Capture the cell that displays the provided text and extract its [X, Y] central coordinate. 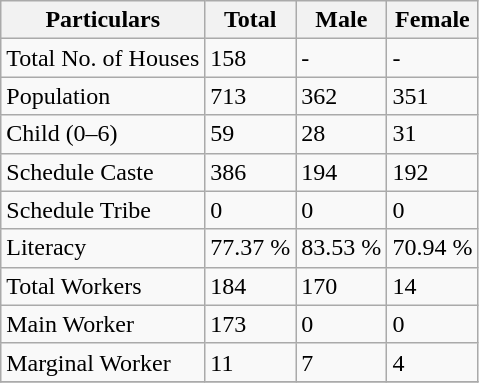
Population [103, 96]
77.37 % [250, 248]
28 [342, 134]
Total No. of Houses [103, 58]
31 [432, 134]
170 [342, 286]
362 [342, 96]
Marginal Worker [103, 362]
194 [342, 172]
713 [250, 96]
Total Workers [103, 286]
192 [432, 172]
11 [250, 362]
Schedule Caste [103, 172]
351 [432, 96]
173 [250, 324]
Male [342, 20]
386 [250, 172]
158 [250, 58]
59 [250, 134]
Particulars [103, 20]
14 [432, 286]
Schedule Tribe [103, 210]
Literacy [103, 248]
83.53 % [342, 248]
Total [250, 20]
7 [342, 362]
Child (0–6) [103, 134]
184 [250, 286]
Main Worker [103, 324]
70.94 % [432, 248]
4 [432, 362]
Female [432, 20]
